Identify which cell holds the provided text, then report its (x, y) central coordinate. 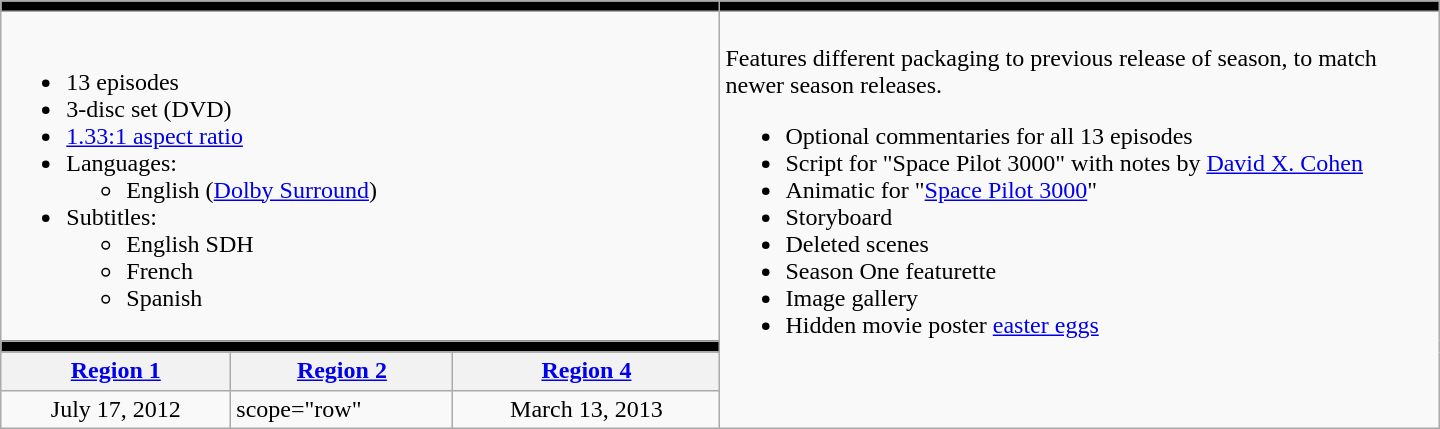
March 13, 2013 (586, 409)
13 episodes3-disc set (DVD)1.33:1 aspect ratioLanguages:English (Dolby Surround)Subtitles:English SDHFrenchSpanish (360, 176)
Region 4 (586, 371)
Region 1 (116, 371)
scope="row" (342, 409)
Region 2 (342, 371)
July 17, 2012 (116, 409)
